Determine the [x, y] coordinate at the center of the cell enclosing the given text.  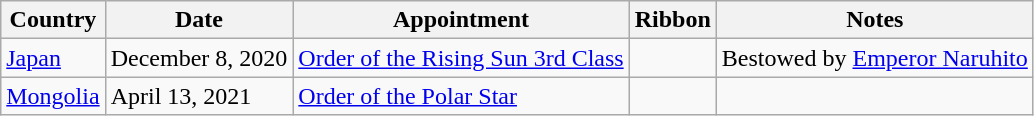
December 8, 2020 [199, 58]
Ribbon [672, 20]
Mongolia [53, 96]
Date [199, 20]
Bestowed by Emperor Naruhito [874, 58]
April 13, 2021 [199, 96]
Order of the Polar Star [461, 96]
Japan [53, 58]
Appointment [461, 20]
Order of the Rising Sun 3rd Class [461, 58]
Country [53, 20]
Notes [874, 20]
